Output the [x, y] coordinate of the center of the cell containing the given text.  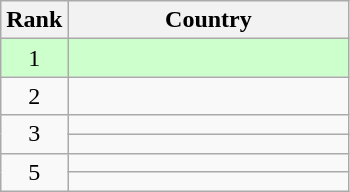
5 [34, 172]
1 [34, 58]
Rank [34, 20]
3 [34, 134]
Country [208, 20]
2 [34, 96]
